Output the [x, y] coordinate of the center of the cell containing the given text.  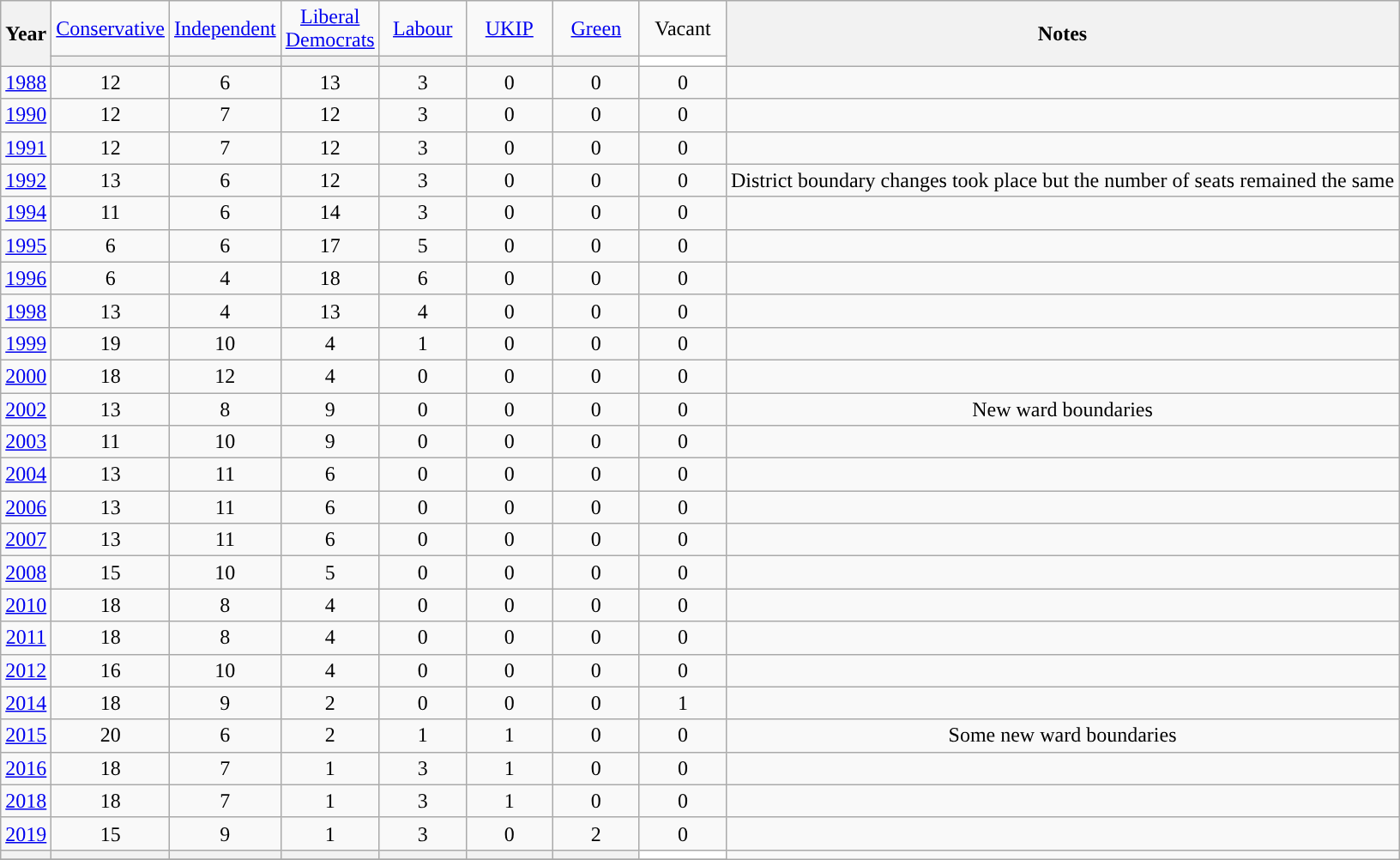
2004 [26, 475]
Liberal Democrats [329, 29]
Year [26, 33]
1988 [26, 82]
1995 [26, 245]
19 [111, 343]
New ward boundaries [1062, 409]
2000 [26, 376]
2018 [26, 801]
1996 [26, 278]
2015 [26, 736]
Conservative [111, 29]
16 [111, 670]
Notes [1062, 33]
1992 [26, 180]
17 [329, 245]
UKIP [510, 29]
Green [595, 29]
District boundary changes took place but the number of seats remained the same [1062, 180]
2010 [26, 605]
1991 [26, 148]
1994 [26, 213]
2016 [26, 768]
2019 [26, 833]
2006 [26, 507]
1998 [26, 311]
1999 [26, 343]
2003 [26, 442]
Vacant [683, 29]
Independent [226, 29]
2008 [26, 572]
2014 [26, 703]
14 [329, 213]
20 [111, 736]
Some new ward boundaries [1062, 736]
2011 [26, 638]
2007 [26, 540]
2002 [26, 409]
2012 [26, 670]
1990 [26, 115]
Labour [422, 29]
